Capture the cell that displays the provided text and extract its (X, Y) central coordinate. 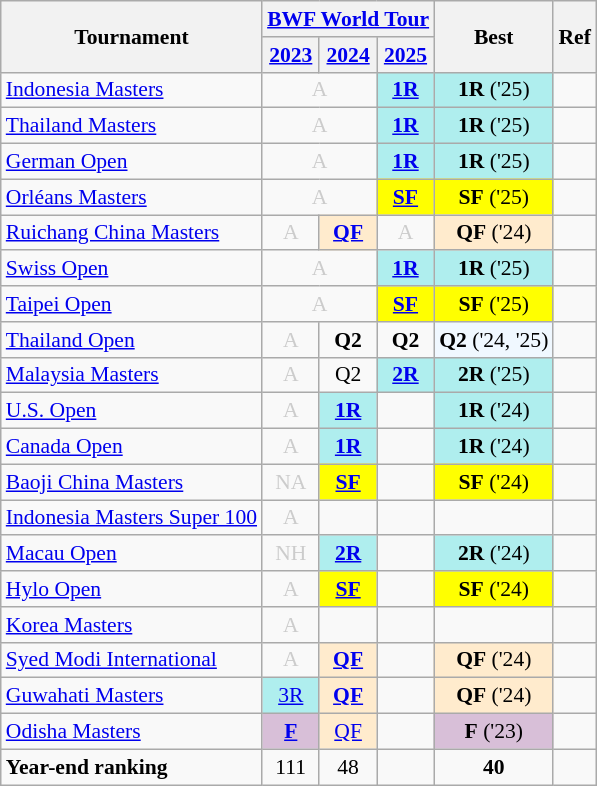
NH (290, 554)
Malaysia Masters (132, 375)
2024 (348, 55)
2R ('25) (494, 375)
Q2 ('24, '25) (494, 340)
Macau Open (132, 554)
Thailand Masters (132, 126)
Tournament (132, 36)
Syed Modi International (132, 660)
Swiss Open (132, 269)
U.S. Open (132, 411)
Year-end ranking (132, 767)
111 (290, 767)
NA (290, 482)
Orléans Masters (132, 197)
Guwahati Masters (132, 696)
F ('23) (494, 732)
Taipei Open (132, 304)
Ruichang China Masters (132, 233)
Baoji China Masters (132, 482)
BWF World Tour (348, 19)
2R ('24) (494, 554)
Best (494, 36)
Korea Masters (132, 625)
Thailand Open (132, 340)
F (290, 732)
Indonesia Masters (132, 90)
2025 (406, 55)
German Open (132, 162)
Ref (574, 36)
Canada Open (132, 447)
Indonesia Masters Super 100 (132, 518)
3R (290, 696)
Hylo Open (132, 589)
48 (348, 767)
2023 (290, 55)
Odisha Masters (132, 732)
40 (494, 767)
